For the text-containing cell, return its midpoint in [X, Y] coordinate format. 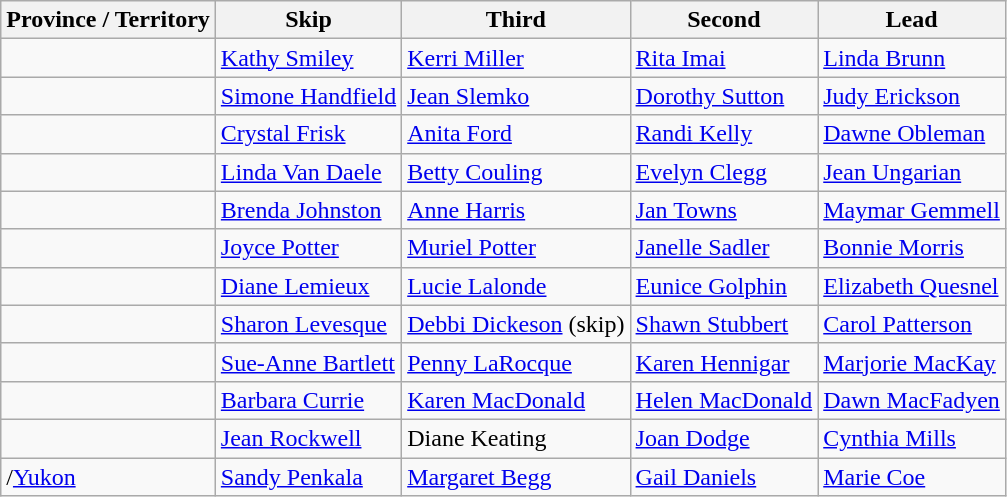
Linda Van Daele [308, 172]
Maymar Gemmell [912, 210]
Karen Hennigar [724, 362]
Brenda Johnston [308, 210]
Carol Patterson [912, 324]
Marjorie MacKay [912, 362]
Jean Ungarian [912, 172]
Judy Erickson [912, 96]
Third [516, 20]
Simone Handfield [308, 96]
Lucie Lalonde [516, 286]
Anita Ford [516, 134]
Jean Rockwell [308, 438]
Margaret Begg [516, 477]
Skip [308, 20]
Debbi Dickeson (skip) [516, 324]
/Yukon [108, 477]
Dawne Obleman [912, 134]
Bonnie Morris [912, 248]
Barbara Currie [308, 400]
Crystal Frisk [308, 134]
Sharon Levesque [308, 324]
Betty Couling [516, 172]
Janelle Sadler [724, 248]
Gail Daniels [724, 477]
Jean Slemko [516, 96]
Cynthia Mills [912, 438]
Kathy Smiley [308, 58]
Diane Lemieux [308, 286]
Rita Imai [724, 58]
Joan Dodge [724, 438]
Linda Brunn [912, 58]
Sue-Anne Bartlett [308, 362]
Marie Coe [912, 477]
Second [724, 20]
Eunice Golphin [724, 286]
Anne Harris [516, 210]
Kerri Miller [516, 58]
Lead [912, 20]
Diane Keating [516, 438]
Sandy Penkala [308, 477]
Joyce Potter [308, 248]
Penny LaRocque [516, 362]
Shawn Stubbert [724, 324]
Randi Kelly [724, 134]
Karen MacDonald [516, 400]
Elizabeth Quesnel [912, 286]
Helen MacDonald [724, 400]
Muriel Potter [516, 248]
Province / Territory [108, 20]
Dawn MacFadyen [912, 400]
Evelyn Clegg [724, 172]
Jan Towns [724, 210]
Dorothy Sutton [724, 96]
